Locate the cell with the specified text and output its [X, Y] center coordinate. 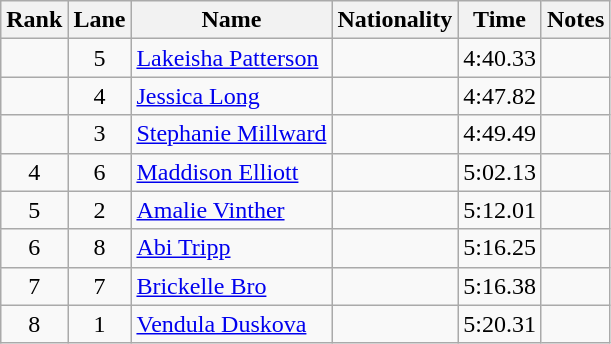
4:49.49 [500, 134]
Nationality [395, 20]
5:02.13 [500, 172]
Abi Tripp [232, 248]
Rank [34, 20]
5:16.25 [500, 248]
2 [100, 210]
Vendula Duskova [232, 324]
5:16.38 [500, 286]
4:47.82 [500, 96]
5:20.31 [500, 324]
Time [500, 20]
4:40.33 [500, 58]
Brickelle Bro [232, 286]
Jessica Long [232, 96]
Stephanie Millward [232, 134]
5:12.01 [500, 210]
Notes [575, 20]
Lakeisha Patterson [232, 58]
3 [100, 134]
Lane [100, 20]
Name [232, 20]
1 [100, 324]
Maddison Elliott [232, 172]
Amalie Vinther [232, 210]
